Extract the [X, Y] coordinate from the center of the cell holding the provided text.  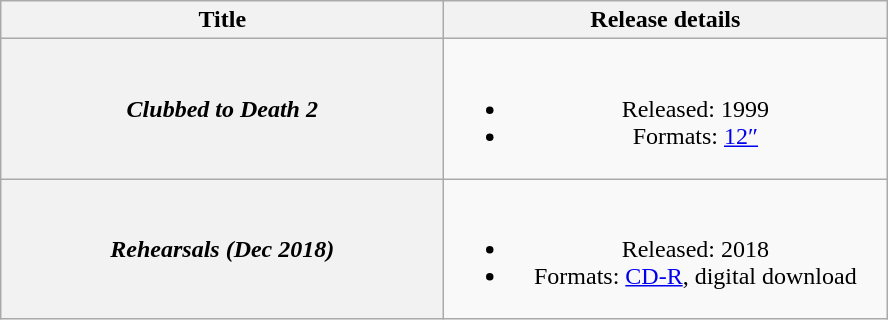
Rehearsals (Dec 2018) [222, 249]
Clubbed to Death 2 [222, 109]
Title [222, 20]
Released: 1999Formats: 12″ [666, 109]
Released: 2018Formats: CD-R, digital download [666, 249]
Release details [666, 20]
